From the cell containing the given text, extract its center point as (x, y) coordinate. 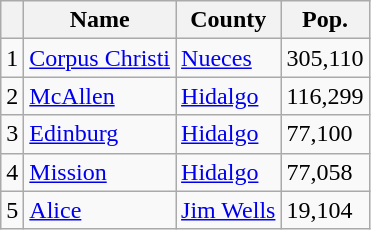
5 (12, 210)
Mission (100, 172)
Corpus Christi (100, 58)
Jim Wells (228, 210)
Alice (100, 210)
2 (12, 96)
Pop. (325, 20)
Name (100, 20)
County (228, 20)
Edinburg (100, 134)
116,299 (325, 96)
McAllen (100, 96)
Nueces (228, 58)
3 (12, 134)
77,100 (325, 134)
19,104 (325, 210)
1 (12, 58)
4 (12, 172)
77,058 (325, 172)
305,110 (325, 58)
